From the cell containing the given text, extract its center point as (X, Y) coordinate. 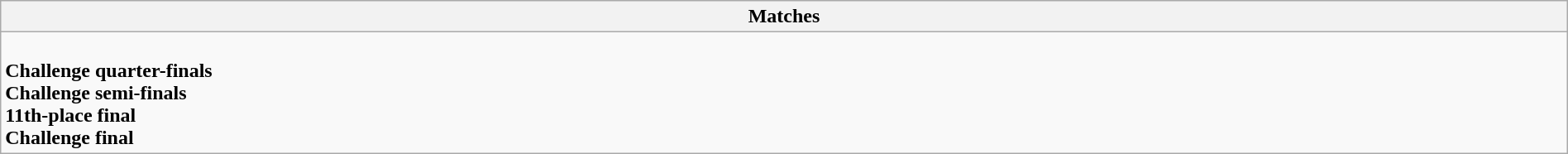
Matches (784, 17)
Challenge quarter-finals Challenge semi-finals 11th-place final Challenge final (784, 93)
